Pinpoint the cell where the given text exists, returning its (X, Y) midpoint coordinate. 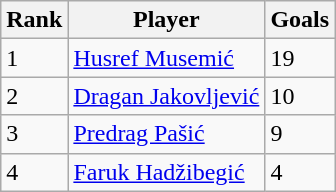
Predrag Pašić (166, 134)
9 (300, 134)
1 (34, 58)
10 (300, 96)
2 (34, 96)
Goals (300, 20)
Rank (34, 20)
Player (166, 20)
3 (34, 134)
Faruk Hadžibegić (166, 172)
19 (300, 58)
Dragan Jakovljević (166, 96)
Husref Musemić (166, 58)
